Output the [x, y] coordinate of the center of the cell containing the given text.  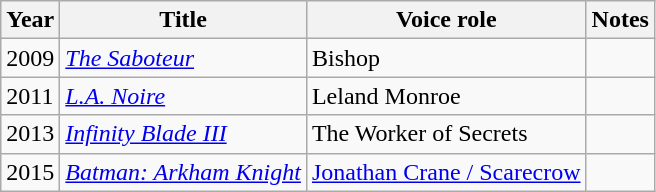
Year [30, 20]
Jonathan Crane / Scarecrow [446, 172]
The Worker of Secrets [446, 134]
L.A. Noire [184, 96]
Leland Monroe [446, 96]
The Saboteur [184, 58]
Voice role [446, 20]
Title [184, 20]
2011 [30, 96]
Bishop [446, 58]
Infinity Blade III [184, 134]
Batman: Arkham Knight [184, 172]
2015 [30, 172]
2013 [30, 134]
2009 [30, 58]
Notes [620, 20]
